Determine the [x, y] coordinate at the center of the cell enclosing the given text.  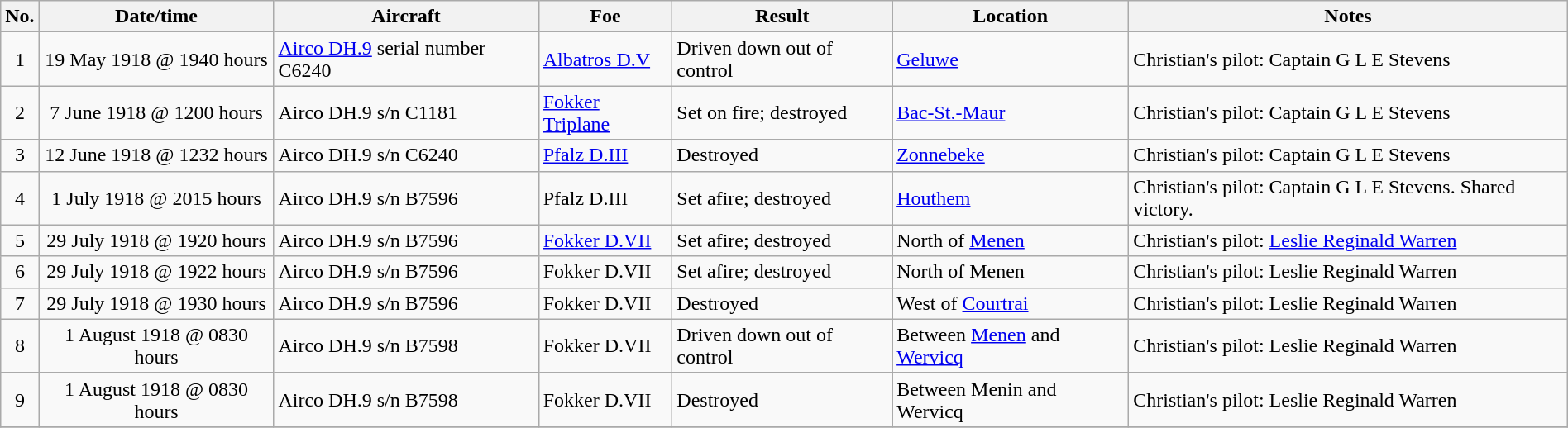
Airco DH.9 serial number C6240 [406, 59]
6 [20, 272]
Set on fire; destroyed [782, 112]
Houthem [1011, 198]
Bac-St.-Maur [1011, 112]
Location [1011, 17]
Airco DH.9 s/n C6240 [406, 155]
2 [20, 112]
29 July 1918 @ 1920 hours [156, 240]
Between Menen and Wervicq [1011, 345]
4 [20, 198]
29 July 1918 @ 1922 hours [156, 272]
7 June 1918 @ 1200 hours [156, 112]
Between Menin and Wervicq [1011, 400]
Fokker Triplane [605, 112]
8 [20, 345]
12 June 1918 @ 1232 hours [156, 155]
West of Courtrai [1011, 303]
Aircraft [406, 17]
1 July 1918 @ 2015 hours [156, 198]
Foe [605, 17]
3 [20, 155]
Date/time [156, 17]
Notes [1348, 17]
Geluwe [1011, 59]
19 May 1918 @ 1940 hours [156, 59]
Airco DH.9 s/n C1181 [406, 112]
No. [20, 17]
1 [20, 59]
7 [20, 303]
Zonnebeke [1011, 155]
5 [20, 240]
29 July 1918 @ 1930 hours [156, 303]
Albatros D.V [605, 59]
Result [782, 17]
9 [20, 400]
Christian's pilot: Captain G L E Stevens. Shared victory. [1348, 198]
